Scan for the cell matching the given text and deliver its [x, y] coordinate at center. 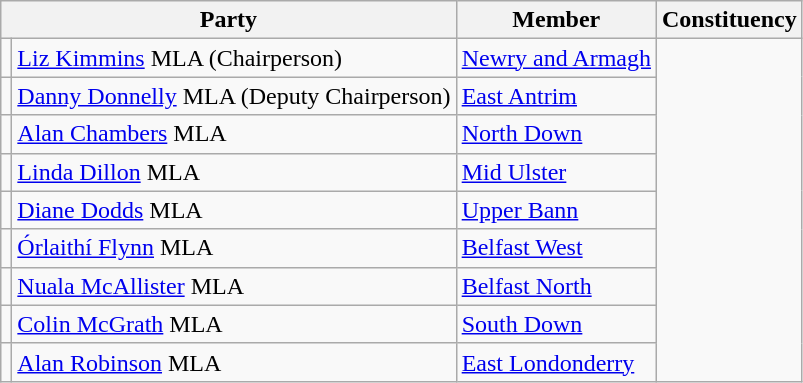
Colin McGrath MLA [234, 324]
Nuala McAllister MLA [234, 286]
Diane Dodds MLA [234, 210]
South Down [556, 324]
Party [228, 20]
Mid Ulster [556, 172]
Member [556, 20]
Upper Bann [556, 210]
East Antrim [556, 96]
Belfast North [556, 286]
Linda Dillon MLA [234, 172]
Danny Donnelly MLA (Deputy Chairperson) [234, 96]
North Down [556, 134]
Liz Kimmins MLA (Chairperson) [234, 58]
Constituency [729, 20]
Órlaithí Flynn MLA [234, 248]
Newry and Armagh [556, 58]
Alan Chambers MLA [234, 134]
Belfast West [556, 248]
Alan Robinson MLA [234, 362]
East Londonderry [556, 362]
